Extract the [x, y] coordinate from the center of the cell holding the provided text.  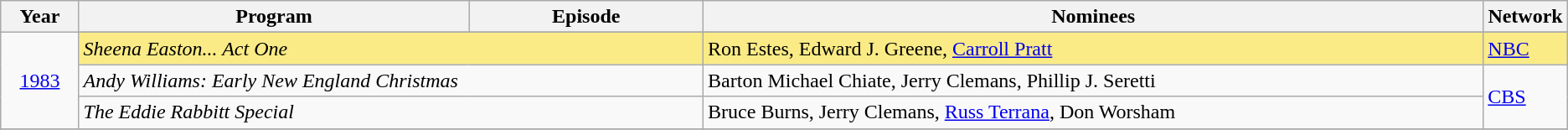
Year [40, 17]
Barton Michael Chiate, Jerry Clemans, Phillip J. Seretti [1094, 81]
CBS [1525, 96]
Nominees [1094, 17]
1983 [40, 81]
Network [1525, 17]
NBC [1525, 49]
Ron Estes, Edward J. Greene, Carroll Pratt [1094, 49]
Bruce Burns, Jerry Clemans, Russ Terrana, Don Worsham [1094, 112]
Sheena Easton... Act One [391, 49]
The Eddie Rabbitt Special [391, 112]
Episode [586, 17]
Program [274, 17]
Andy Williams: Early New England Christmas [391, 81]
